Scan for the cell matching the given text and deliver its (X, Y) coordinate at center. 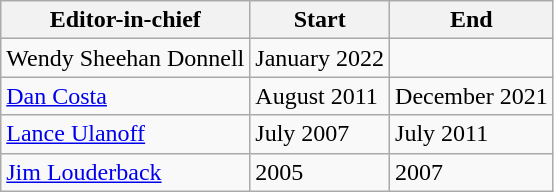
Lance Ulanoff (126, 134)
Jim Louderback (126, 172)
August 2011 (320, 96)
December 2021 (472, 96)
Editor-in-chief (126, 20)
2007 (472, 172)
Dan Costa (126, 96)
2005 (320, 172)
End (472, 20)
January 2022 (320, 58)
Wendy Sheehan Donnell (126, 58)
Start (320, 20)
July 2011 (472, 134)
July 2007 (320, 134)
